Detect which cell encompasses the target text, then output its (x, y) center coordinate. 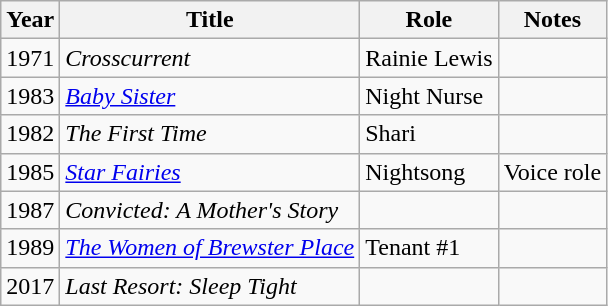
Star Fairies (210, 172)
Tenant #1 (429, 248)
1982 (30, 134)
Last Resort: Sleep Tight (210, 286)
1983 (30, 96)
1985 (30, 172)
Rainie Lewis (429, 58)
Shari (429, 134)
Crosscurrent (210, 58)
Baby Sister (210, 96)
Title (210, 20)
Year (30, 20)
Role (429, 20)
Night Nurse (429, 96)
The Women of Brewster Place (210, 248)
The First Time (210, 134)
Notes (552, 20)
Convicted: A Mother's Story (210, 210)
1971 (30, 58)
1987 (30, 210)
Nightsong (429, 172)
2017 (30, 286)
1989 (30, 248)
Voice role (552, 172)
